Scan for the cell matching the given text and deliver its [x, y] coordinate at center. 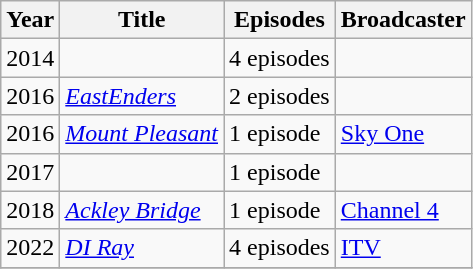
DI Ray [142, 248]
2014 [30, 58]
Broadcaster [403, 20]
Channel 4 [403, 210]
2018 [30, 210]
2 episodes [280, 96]
2022 [30, 248]
Sky One [403, 134]
Title [142, 20]
Ackley Bridge [142, 210]
Episodes [280, 20]
ITV [403, 248]
EastEnders [142, 96]
2017 [30, 172]
Year [30, 20]
Mount Pleasant [142, 134]
